Detect which cell encompasses the target text, then output its [x, y] center coordinate. 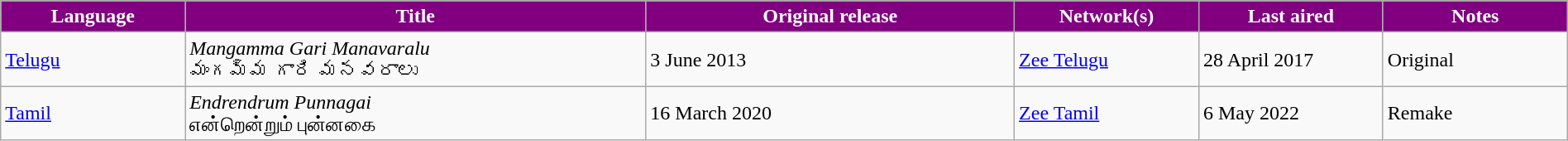
Endrendrum Punnagai என்றென்றும் புன்னகை [415, 113]
Title [415, 17]
3 June 2013 [830, 60]
16 March 2020 [830, 113]
6 May 2022 [1290, 113]
Zee Telugu [1107, 60]
Mangamma Gari Manavaralu మంగమ్మ గారి మనవరాలు [415, 60]
Remake [1475, 113]
28 April 2017 [1290, 60]
Telugu [93, 60]
Notes [1475, 17]
Original [1475, 60]
Zee Tamil [1107, 113]
Tamil [93, 113]
Language [93, 17]
Original release [830, 17]
Network(s) [1107, 17]
Last aired [1290, 17]
